Return (x, y) of the center of cell containing provided text 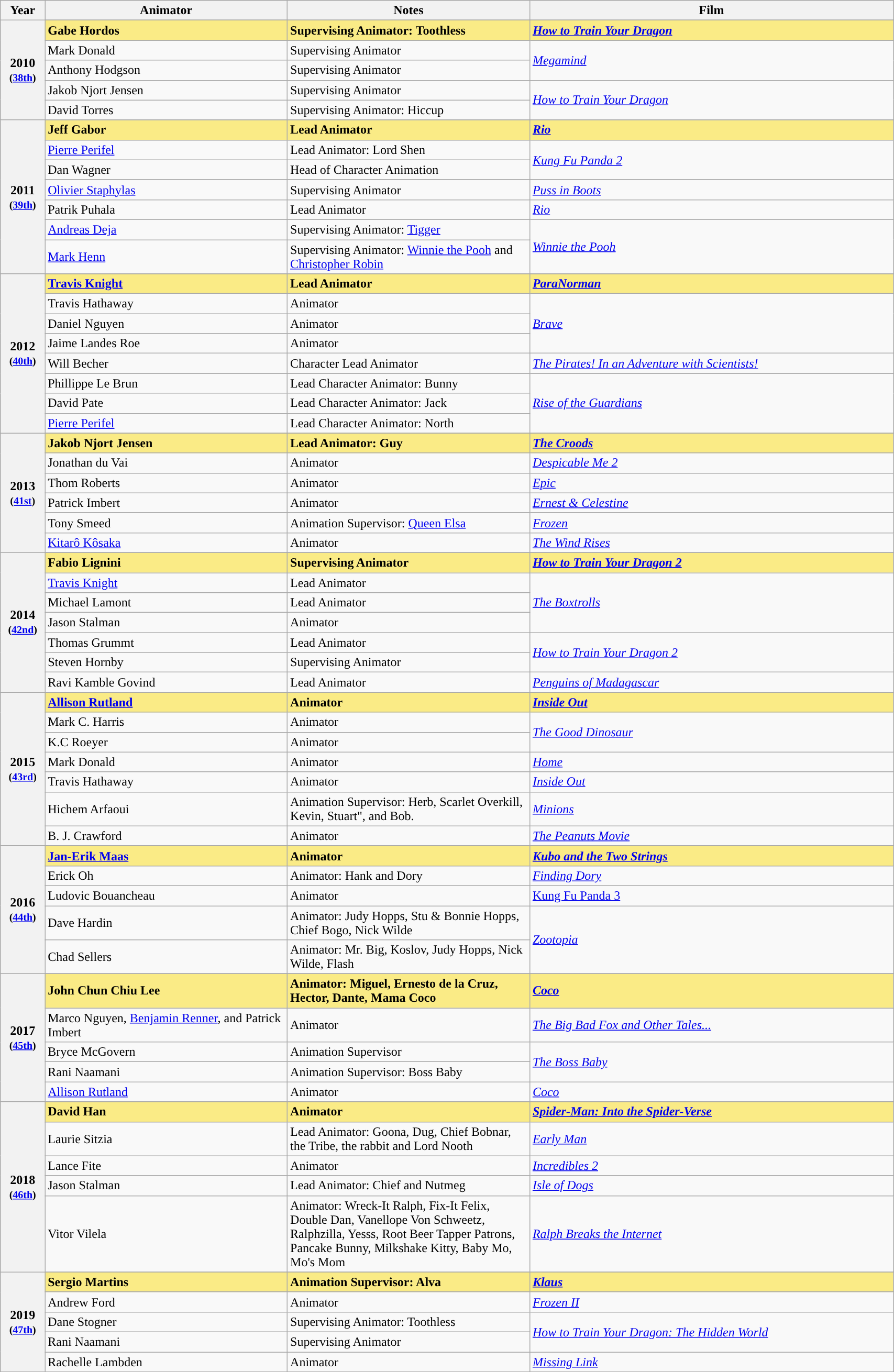
Winnie the Pooh (711, 246)
Andreas Deja (167, 229)
Marco Nguyen, Benjamin Renner, and Patrick Imbert (167, 1025)
Lead Animator: Lord Shen (409, 150)
Mark C. Harris (167, 722)
Sergio Martins (167, 1282)
Dane Stogner (167, 1322)
Michael Lamont (167, 603)
Home (711, 762)
Lead Animator: Chief and Nutmeg (409, 1186)
Film (711, 10)
Frozen (711, 523)
The Boss Baby (711, 1062)
Character Lead Animator (409, 363)
How to Train Your Dragon: The Hidden World (711, 1332)
Kung Fu Panda 3 (711, 895)
Lance Fite (167, 1166)
Ralph Breaks the Internet (711, 1234)
Jaime Landes Roe (167, 344)
Spider-Man: Into the Spider-Verse (711, 1112)
Year (23, 10)
2017 (45th) (23, 1038)
Steven Hornby (167, 662)
David Torres (167, 110)
Patrik Puhala (167, 209)
2014 (42nd) (23, 622)
Andrew Ford (167, 1302)
Mark Henn (167, 257)
Phillippe Le Brun (167, 383)
Brave (711, 324)
K.C Roeyer (167, 742)
Patrick Imbert (167, 503)
Rachelle Lambden (167, 1362)
Animator: Hank and Dory (409, 876)
2010 (38th) (23, 70)
The Croods (711, 443)
Animator: Miguel, Ernesto de la Cruz, Hector, Dante, Mama Coco (409, 991)
Animation Supervisor: Herb, Scarlet Overkill, Kevin, Stuart", and Bob. (409, 809)
Head of Character Animation (409, 170)
The Good Dinosaur (711, 732)
Anthony Hodgson (167, 70)
Rise of the Guardians (711, 403)
Jan-Erik Maas (167, 856)
Incredibles 2 (711, 1166)
2019 (47th) (23, 1322)
Ludovic Bouancheau (167, 895)
The Pirates! In an Adventure with Scientists! (711, 363)
ParaNorman (711, 284)
Thomas Grummt (167, 643)
2012 (40th) (23, 353)
Ernest & Celestine (711, 503)
Epic (711, 483)
Tony Smeed (167, 523)
Hichem Arfaoui (167, 809)
Jonathan du Vai (167, 463)
Lead Character Animator: Jack (409, 403)
Kung Fu Panda 2 (711, 160)
Lead Animator: Guy (409, 443)
Puss in Boots (711, 190)
Animator: Mr. Big, Koslov, Judy Hopps, Nick Wilde, Flash (409, 957)
Lead Character Animator: North (409, 423)
Animation Supervisor: Boss Baby (409, 1072)
Supervising Animator: Tigger (409, 229)
2011 (39th) (23, 197)
Kitarô Kôsaka (167, 543)
Early Man (711, 1138)
Isle of Dogs (711, 1186)
Erick Oh (167, 876)
Gabe Hordos (167, 30)
Chad Sellers (167, 957)
Daniel Nguyen (167, 324)
Animator: Judy Hopps, Stu & Bonnie Hopps, Chief Bogo, Nick Wilde (409, 923)
Lead Animator: Goona, Dug, Chief Bobnar, the Tribe, the rabbit and Lord Nooth (409, 1138)
The Peanuts Movie (711, 836)
Finding Dory (711, 876)
Laurie Sitzia (167, 1138)
2018 (46th) (23, 1187)
The Boxtrolls (711, 603)
Notes (409, 10)
Will Becher (167, 363)
Vitor Vilela (167, 1234)
2015 (43rd) (23, 769)
Dan Wagner (167, 170)
Minions (711, 809)
2013 (41st) (23, 493)
Klaus (711, 1282)
Animation Supervisor: Alva (409, 1282)
Missing Link (711, 1362)
Frozen II (711, 1302)
Zootopia (711, 940)
John Chun Chiu Lee (167, 991)
Olivier Staphylas (167, 190)
Despicable Me 2 (711, 463)
Bryce McGovern (167, 1052)
David Han (167, 1112)
Megamind (711, 60)
Penguins of Madagascar (711, 682)
Animation Supervisor: Queen Elsa (409, 523)
Animation Supervisor (409, 1052)
Kubo and the Two Strings (711, 856)
Lead Character Animator: Bunny (409, 383)
Supervising Animator: Hiccup (409, 110)
Thom Roberts (167, 483)
Fabio Lignini (167, 562)
The Big Bad Fox and Other Tales... (711, 1025)
Dave Hardin (167, 923)
David Pate (167, 403)
Jeff Gabor (167, 130)
Supervising Animator: Winnie the Pooh and Christopher Robin (409, 257)
The Wind Rises (711, 543)
B. J. Crawford (167, 836)
Ravi Kamble Govind (167, 682)
2016 (44th) (23, 910)
